For the text-containing cell, return its midpoint in (x, y) coordinate format. 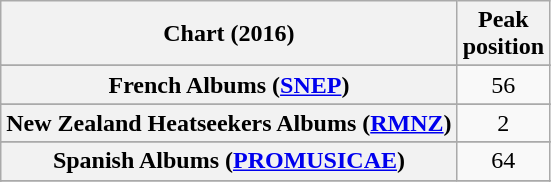
French Albums (SNEP) (229, 85)
64 (503, 161)
56 (503, 85)
Chart (2016) (229, 34)
Peak position (503, 34)
2 (503, 123)
Spanish Albums (PROMUSICAE) (229, 161)
New Zealand Heatseekers Albums (RMNZ) (229, 123)
